Search for the cell housing the specified text and yield its [X, Y] center coordinate. 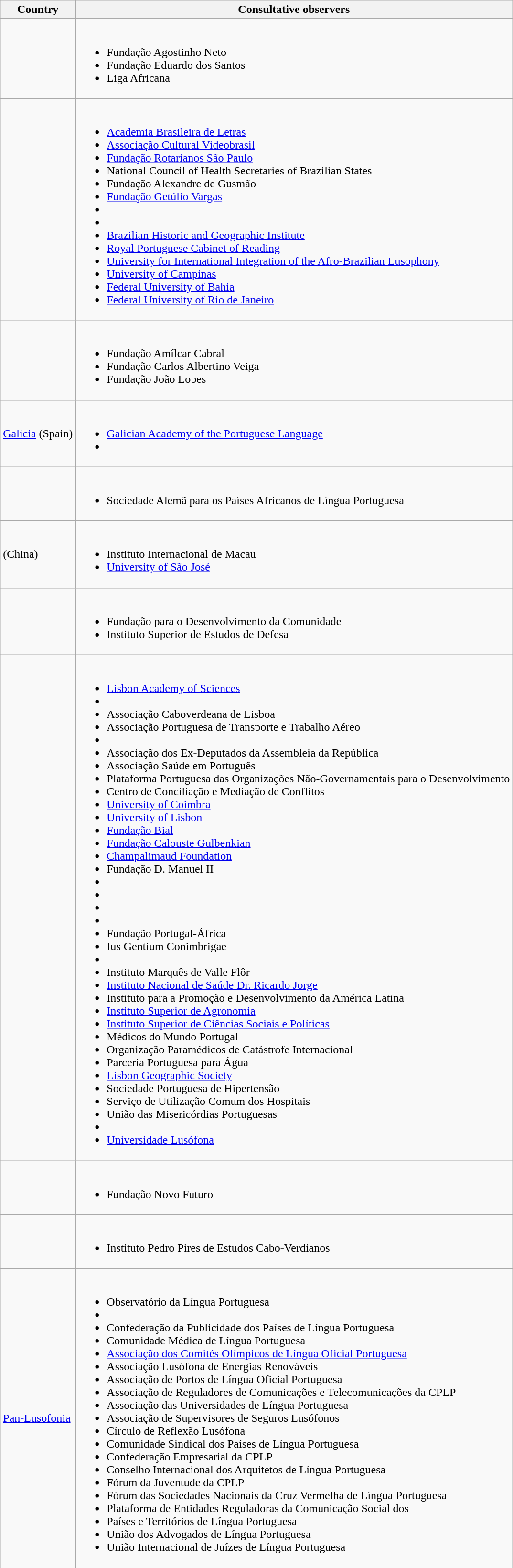
Country [38, 10]
(China) [38, 554]
Instituto Pedro Pires de Estudos Cabo-Verdianos [294, 1242]
Sociedade Alemã para os Países Africanos de Língua Portuguesa [294, 494]
Instituto Internacional de MacauUniversity of São José [294, 554]
Fundação Agostinho NetoFundação Eduardo dos SantosLiga Africana [294, 58]
Fundação Amílcar CabralFundação Carlos Albertino VeigaFundação João Lopes [294, 360]
Pan-Lusofonia [38, 1418]
Consultative observers [294, 10]
Galicia (Spain) [38, 433]
Galician Academy of the Portuguese Language [294, 433]
Fundação para o Desenvolvimento da ComunidadeInstituto Superior de Estudos de Defesa [294, 621]
Fundação Novo Futuro [294, 1187]
